Identify which cell holds the provided text, then report its (x, y) central coordinate. 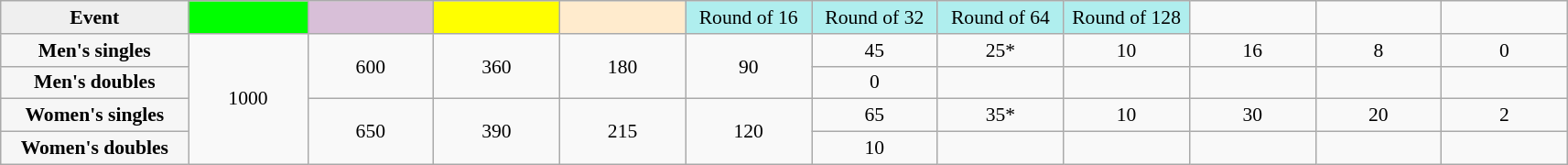
120 (749, 132)
65 (874, 115)
Women's singles (95, 115)
25* (1000, 50)
650 (371, 132)
Round of 32 (874, 17)
Round of 64 (1000, 17)
1000 (248, 99)
390 (497, 132)
180 (622, 66)
360 (497, 66)
45 (874, 50)
Round of 128 (1127, 17)
215 (622, 132)
90 (749, 66)
Men's singles (95, 50)
16 (1252, 50)
Round of 16 (749, 17)
35* (1000, 115)
2 (1505, 115)
Women's doubles (95, 148)
Event (95, 17)
600 (371, 66)
20 (1379, 115)
8 (1379, 50)
30 (1252, 115)
Men's doubles (95, 82)
